Provide the [x, y] coordinate of the cell's center where the given text is located.  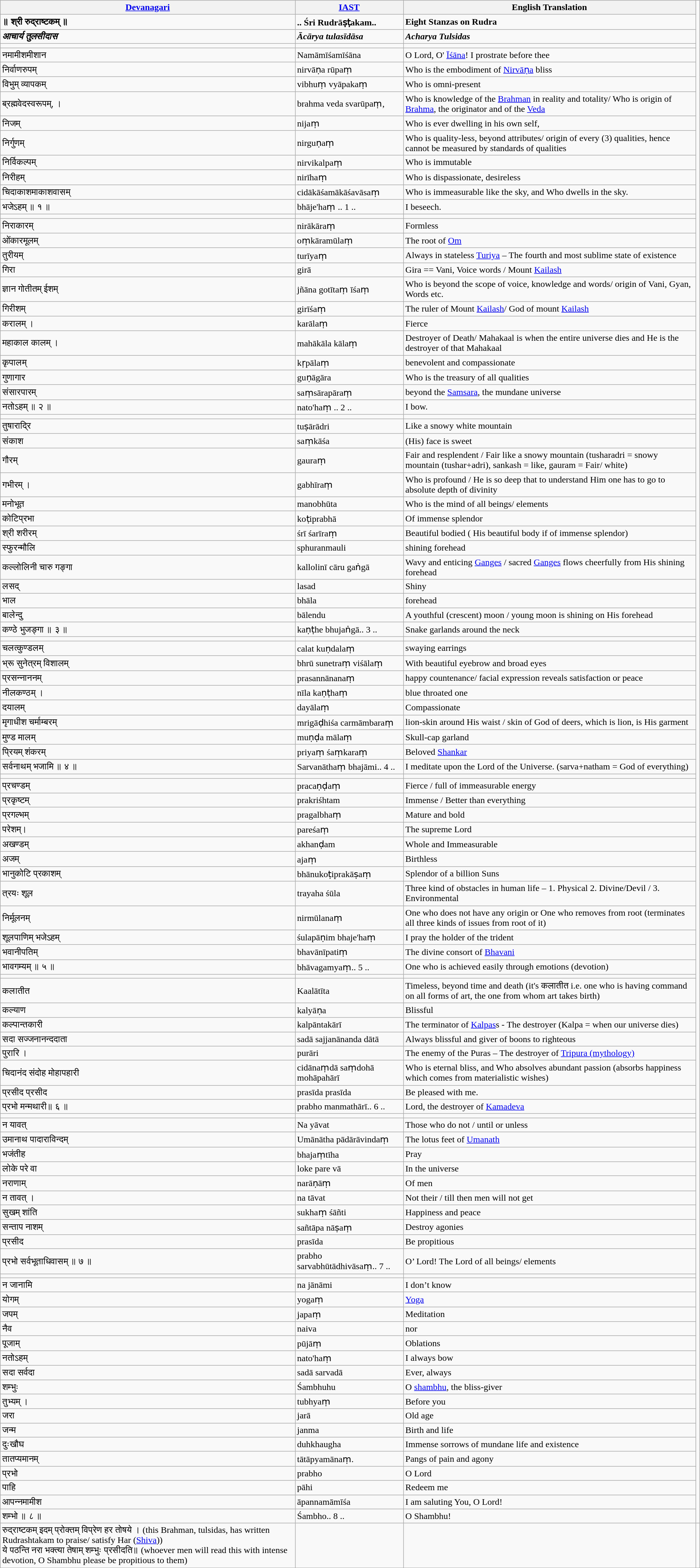
Who is knowledge of the Brahman in reality and totality/ Who is origin of Brahma, the originator and of the Veda [550, 104]
जन्म [148, 1430]
न जानामि [148, 1285]
Destroyer of Death/ Mahakaal is when the entire universe dies and He is the destroyer of that Mahakaal [550, 343]
The root of Om [550, 241]
Who is omni-present [550, 84]
Fierce / full of immeasurable energy [550, 785]
Sarvanāthaṃ bhajāmi.. 4 .. [349, 767]
दुःखौघ [148, 1444]
kṛpālaṃ [349, 363]
Whole and Immeasurable [550, 844]
The enemy of the Puras – The destroyer of Tripura (mythology) [550, 1053]
(His) face is sweet [550, 441]
cidākāśamākāśavāsaṃ [349, 192]
जरा [148, 1416]
प्रचण्डम् [148, 785]
प्रसीद [148, 1241]
तुषाराद्रि [148, 426]
Gira == Vani, Voice words / Mount Kailash [550, 270]
त्रयः शूल [148, 893]
loke pare vā [349, 1169]
prasīda prasīda [349, 1092]
चिदाकाशमाकाशवासम् [148, 192]
na tāvat [349, 1198]
tātāpyamānaṃ. [349, 1459]
nirvāṇa rūpaṃ [349, 70]
na jānāmi [349, 1285]
Of immense splendor [550, 518]
प्रभो सर्वभूताधिवासम् ॥ ७ ॥ [148, 1261]
Those who do not / until or unless [550, 1125]
narāṇāṃ [349, 1183]
स्फुरन्मौलि [148, 548]
O’ Lord! The Lord of all beings/ elements [550, 1261]
saṃkāśa [349, 441]
sukhaṃ śāñti [349, 1212]
English Translation [550, 7]
Ever, always [550, 1372]
तुभ्यम् । [148, 1402]
अखण्डम् [148, 844]
महाकाल कालम् । [148, 343]
karālaṃ [349, 324]
sañtāpa nāṣaṃ [349, 1227]
परेशम्। [148, 830]
Immense sorrows of mundane life and existence [550, 1444]
nato'haṃ .. 2 .. [349, 407]
kallolinī cāru gaṅgā [349, 567]
āpannamāmīśa [349, 1502]
cidānaṃdā saṃdohā mohāpahārī [349, 1073]
निर्मूलनम् [148, 918]
bhāvagamyaṃ.. 5 .. [349, 967]
प्रियम् शंकरम् [148, 752]
Always blissful and giver of boons to righteous [550, 1039]
I bow. [550, 407]
भाल [148, 601]
Mature and bold [550, 815]
Fair and resplendent / Fair like a snowy mountain (tusharadri = snowy mountain (tushar+adri), sankash = like, gauram = Fair/ white) [550, 460]
mahākāla kālaṃ [349, 343]
Skull-cap garland [550, 737]
Immense / Better than everything [550, 800]
sadā sajjanānanda dātā [349, 1039]
लोके परे वा [148, 1169]
शूलपाणिम् भजेऽहम् [148, 937]
Wavy and enticing Ganges / sacred Ganges flows cheerfully from His shining forehead [550, 567]
shining forehead [550, 548]
The terminator of Kalpass - The destroyer (Kalpa = when our universe dies) [550, 1025]
प्रसीद प्रसीद [148, 1092]
Three kind of obstacles in human life – 1. Physical 2. Divine/Devil / 3. Environmental [550, 893]
prabho manmathārī.. 6 .. [349, 1106]
nirguṇaṃ [349, 143]
कल्याण [148, 1010]
संकाश [148, 441]
भवानीपतिम् [148, 952]
नमामीशमीशान [148, 55]
One who does not have any origin or One who removes from root (terminates all three kinds of issues from root of it) [550, 918]
शम्भुः [148, 1387]
kalpāntakārī [349, 1025]
Old age [550, 1416]
नतोऽहम् [148, 1358]
priyaṃ śaṃkaraṃ [349, 752]
guṇāgāra [349, 377]
Who is the treasury of all qualities [550, 377]
प्रकृष्टम् [148, 800]
Who is beyond the scope of voice, knowledge and words/ origin of Vani, Gyan, Words etc. [550, 289]
Who is immutable [550, 162]
pāhi [349, 1488]
कलातीत [148, 990]
Birth and life [550, 1430]
Pangs of pain and agony [550, 1459]
पाहि [148, 1488]
calat kuṇdalaṃ [349, 648]
blue throated one [550, 693]
dayālaṃ [349, 708]
śrī śarīraṃ [349, 533]
śulapāṇim bhaje'haṃ [349, 937]
तुरीयम् [148, 255]
प्रभो मन्मथारी॥ ६ ॥ [148, 1106]
Be propitious [550, 1241]
Redeem me [550, 1488]
Blissful [550, 1010]
The divine consort of Bhavani [550, 952]
Pray [550, 1154]
श्री शरीरम् [148, 533]
Ācārya tulasīdāsa [349, 36]
The ruler of Mount Kailash/ God of mount Kailash [550, 309]
bhāla [349, 601]
भजेऽहम् ॥ १ ॥ [148, 207]
Happiness and peace [550, 1212]
O Lord, O' Īśāna! I prostrate before thee [550, 55]
कृपालम् [148, 363]
Always in stateless Turiya – The fourth and most sublime state of existence [550, 255]
न यावत् [148, 1125]
jarā [349, 1416]
नतोऽहम् ॥ २ ॥ [148, 407]
शम्भो ॥ ८ ॥ [148, 1516]
दयालम् [148, 708]
ब्रह्मवेदस्वरूपम्, । [148, 104]
turīyaṃ [349, 255]
bhāje'haṃ .. 1 .. [349, 207]
Who is dispassionate, desireless [550, 177]
Timeless, beyond time and death (it's कलातीत i.e. one who is having command on all forms of art, the one from whom art takes birth) [550, 990]
Acharya Tulsidas [550, 36]
प्रभो [148, 1473]
Who is eternal bliss, and Who absolves abundant passion (absorbs happiness which comes from materialistic wishes) [550, 1073]
Kaalātīta [349, 990]
Compassionate [550, 708]
Na yāvat [349, 1125]
O Shambhu! [550, 1516]
One who is achieved easily through emotions (devotion) [550, 967]
सदा सज्जनानन्ददाता [148, 1039]
Who is immeasurable like the sky, and Who dwells in the sky. [550, 192]
bhānukoṭiprakāṣaṃ [349, 874]
.. Śri Rudrāṣṭakam.. [349, 22]
संसारपारम् [148, 392]
सुखम् शांति [148, 1212]
ज्ञान गोतीतम् ईशम् [148, 289]
nato'haṃ [349, 1358]
muṇḍa mālaṃ [349, 737]
न तावत् । [148, 1198]
सदा सर्वदा [148, 1372]
happy countenance/ facial expression reveals satisfaction or peace [550, 678]
नराणाम् [148, 1183]
गिरीशम् [148, 309]
Eight Stanzas on Rudra [550, 22]
कोटिप्रभा [148, 518]
कण्ठे भुजङ्गा ॥ ३ ॥ [148, 630]
janma [349, 1430]
oṃkāramūlaṃ [349, 241]
sphuranmauli [349, 548]
gauraṃ [349, 460]
jñāna gotītaṃ īśaṃ [349, 289]
Who is quality-less, beyond attributes/ origin of every (3) qualities, hence cannot be measured by standards of qualities [550, 143]
Beautiful bodied ( His beautiful body if of immense splendor) [550, 533]
prasannānanaṃ [349, 678]
Who is the mind of all beings/ elements [550, 504]
With beautiful eyebrow and broad eyes [550, 663]
I always bow [550, 1358]
Devanagari [148, 7]
manobhūta [349, 504]
nor [550, 1329]
Before you [550, 1402]
koṭiprabhā [349, 518]
Not their / till then men will not get [550, 1198]
Śambhuhu [349, 1387]
sadā sarvadā [349, 1372]
मुण्ड मालम् [148, 737]
prasīda [349, 1241]
कल्पान्तकारी [148, 1025]
करालम् । [148, 324]
निराकारम् [148, 226]
Of men [550, 1183]
mrigāḍhiśa carmāmbaraṃ [349, 722]
kaṇṭhe bhujaṅgā.. 3 .. [349, 630]
भानुकोटि प्रकाशम् [148, 874]
swaying earrings [550, 648]
गिरा [148, 270]
निजम् [148, 123]
Who is the embodiment of Nirvāṇa bliss [550, 70]
pracaṇḍaṃ [349, 785]
आपन्नमामीश [148, 1502]
I meditate upon the Lord of the Universe. (sarva+natham = God of everything) [550, 767]
बालेन्दु [148, 615]
I pray the holder of the trident [550, 937]
nirvikalpaṃ [349, 162]
japaṃ [349, 1314]
चिदानंद संदोह मोहापहारी [148, 1073]
निरीहम् [148, 177]
Birthless [550, 859]
nirākāraṃ [349, 226]
bhavānīpatiṃ [349, 952]
गुणागार [148, 377]
gabhīraṃ [349, 485]
Who is ever dwelling in his own self, [550, 123]
ओंकारमूलम् [148, 241]
आचार्य तुलसीदास [148, 36]
Umānātha pādārāvindaṃ [349, 1139]
akhanḍam [349, 844]
भजंतीह [148, 1154]
beyond the Samsara, the mundane universe [550, 392]
forehead [550, 601]
नैव [148, 1329]
girīśaṃ [349, 309]
The supreme Lord [550, 830]
prabho [349, 1473]
In the universe [550, 1169]
lion-skin around His waist / skin of God of deers, which is lion, is His garment [550, 722]
Lord, the destroyer of Kamadeva [550, 1106]
tubhyaṃ [349, 1402]
प्रसन्नाननम् [148, 678]
lasad [349, 587]
yogaṃ [349, 1299]
trayaha śūla [349, 893]
मृगाधीश चर्माम्बरम् [148, 722]
उमानाथ पादाराविन्दम् [148, 1139]
bālendu [349, 615]
prabho sarvabhūtādhivāsaṃ.. 7 .. [349, 1261]
Who is profound / He is so deep that to understand Him one has to go to absolute depth of divinity [550, 485]
IAST [349, 7]
I don’t know [550, 1285]
भ्रू सुनेत्रम् विशालम् [148, 663]
pragalbhaṃ [349, 815]
मनोभूत [148, 504]
bhrū sunetraṃ viśālaṃ [349, 663]
I beseech. [550, 207]
जपम् [148, 1314]
चलत्कुण्डलम् [148, 648]
कल्लोलिनी चारु गङ्गा [148, 567]
O Lord [550, 1473]
vibhuṃ vyāpakaṃ [349, 84]
Śambho.. 8 .. [349, 1516]
Destroy agonies [550, 1227]
नीलकण्ठम् । [148, 693]
Shiny [550, 587]
निर्गुणम् [148, 143]
गभीरम् । [148, 485]
nīla kaṇṭhaṃ [349, 693]
pareśaṃ [349, 830]
निर्विकल्पम् [148, 162]
सन्ताप नाशम् [148, 1227]
Fierce [550, 324]
लसद् [148, 587]
girā [349, 270]
Namāmīśamīśāna [349, 55]
purāri [349, 1053]
saṃsārapāraṃ [349, 392]
Snake garlands around the neck [550, 630]
A youthful (crescent) moon / young moon is shining on His forehead [550, 615]
अजम् [148, 859]
विभुम् व्यापकम् [148, 84]
Beloved Shankar [550, 752]
O shambhu, the bliss-giver [550, 1387]
I am saluting You, O Lord! [550, 1502]
kalyāṇa [349, 1010]
brahma veda svarūpaṃ, [349, 104]
duhkhaugha [349, 1444]
Formless [550, 226]
गौरम् [148, 460]
तातप्यमानम् [148, 1459]
निर्वाणरुपम् [148, 70]
nirīhaṃ [349, 177]
prakriśhtam [349, 800]
nijaṃ [349, 123]
भावगम्यम् ॥ ५ ॥ [148, 967]
योगम् [148, 1299]
॥ श्री रुद्राष्टकम् ॥ [148, 22]
प्रगल्भम् [148, 815]
tuṣārādri [349, 426]
pūjāṃ [349, 1343]
Yoga [550, 1299]
पूजाम् [148, 1343]
ajaṃ [349, 859]
nirmūlanaṃ [349, 918]
bhajaṃtīha [349, 1154]
Oblations [550, 1343]
Meditation [550, 1314]
naiva [349, 1329]
पुरारि । [148, 1053]
सर्वनाथम् भजामि ॥ ४ ॥ [148, 767]
Like a snowy white mountain [550, 426]
Splendor of a billion Suns [550, 874]
Be pleased with me. [550, 1092]
The lotus feet of Umanath [550, 1139]
benevolent and compassionate [550, 363]
